Provide the (X, Y) coordinate of the cell's center where the given text is located.  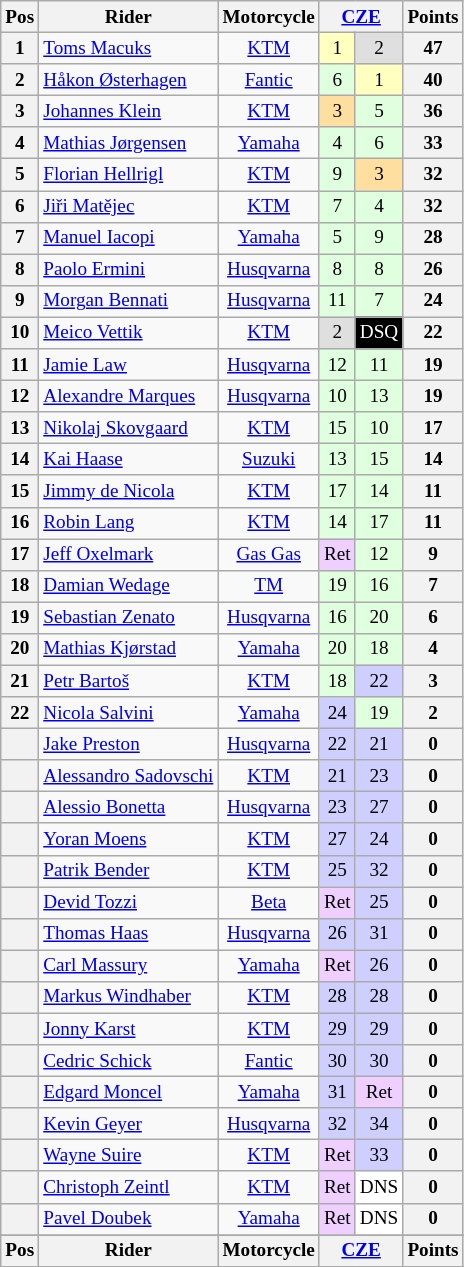
Yoran Moens (128, 839)
Håkon Østerhagen (128, 80)
Nicola Salvini (128, 713)
Alexandre Marques (128, 396)
Patrik Bender (128, 871)
Cedric Schick (128, 1061)
Thomas Haas (128, 934)
34 (379, 1124)
Edgard Moncel (128, 1092)
Jamie Law (128, 365)
Jake Preston (128, 744)
Kai Haase (128, 460)
Mathias Kjørstad (128, 649)
Jeff Oxelmark (128, 554)
Florian Hellrigl (128, 175)
Devid Tozzi (128, 902)
Carl Massury (128, 966)
Johannes Klein (128, 111)
Gas Gas (269, 554)
Pavel Doubek (128, 1219)
Morgan Bennati (128, 301)
Wayne Suire (128, 1156)
DSQ (379, 333)
Jonny Karst (128, 1029)
40 (433, 80)
Damian Wedage (128, 586)
Suzuki (269, 460)
47 (433, 48)
Sebastian Zenato (128, 618)
Toms Macuks (128, 48)
Alessandro Sadovschi (128, 776)
Meico Vettik (128, 333)
Markus Windhaber (128, 997)
Manuel Iacopi (128, 238)
Nikolaj Skovgaard (128, 428)
Kevin Geyer (128, 1124)
TM (269, 586)
Robin Lang (128, 523)
Paolo Ermini (128, 270)
Jiři Matějec (128, 206)
36 (433, 111)
Beta (269, 902)
Mathias Jørgensen (128, 143)
Alessio Bonetta (128, 808)
Christoph Zeintl (128, 1187)
Jimmy de Nicola (128, 491)
Petr Bartoš (128, 681)
